Return the [X, Y] coordinate for the center point of the cell that contains the specified text.  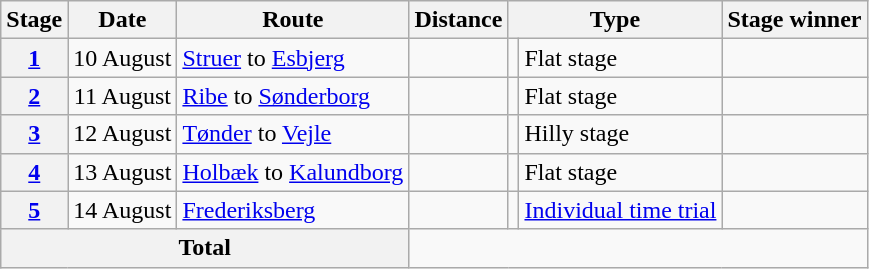
Struer to Esbjerg [293, 58]
3 [34, 134]
Date [122, 20]
Holbæk to Kalundborg [293, 172]
11 August [122, 96]
2 [34, 96]
13 August [122, 172]
Distance [458, 20]
Type [615, 20]
Stage [34, 20]
1 [34, 58]
4 [34, 172]
Total [205, 248]
Stage winner [794, 20]
Frederiksberg [293, 210]
Ribe to Sønderborg [293, 96]
Route [293, 20]
12 August [122, 134]
5 [34, 210]
Tønder to Vejle [293, 134]
Individual time trial [620, 210]
Hilly stage [620, 134]
10 August [122, 58]
14 August [122, 210]
